Identify which cell holds the provided text, then report its [X, Y] central coordinate. 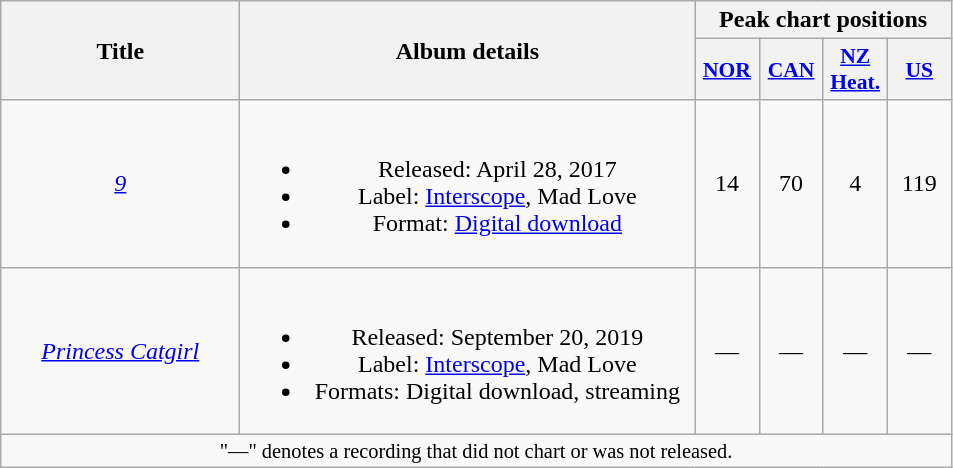
CAN [791, 70]
Princess Catgirl [120, 350]
Released: April 28, 2017Label: Interscope, Mad LoveFormat: Digital download [468, 184]
4 [855, 184]
Album details [468, 50]
Peak chart positions [823, 20]
US [919, 70]
NOR [727, 70]
Title [120, 50]
70 [791, 184]
9 [120, 184]
NZHeat. [855, 70]
14 [727, 184]
"—" denotes a recording that did not chart or was not released. [476, 451]
Released: September 20, 2019Label: Interscope, Mad LoveFormats: Digital download, streaming [468, 350]
119 [919, 184]
